Output the [x, y] coordinate of the center of the cell containing the given text.  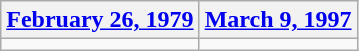
February 26, 1979 [100, 20]
March 9, 1997 [278, 20]
